Locate the cell with the specified text and output its (x, y) center coordinate. 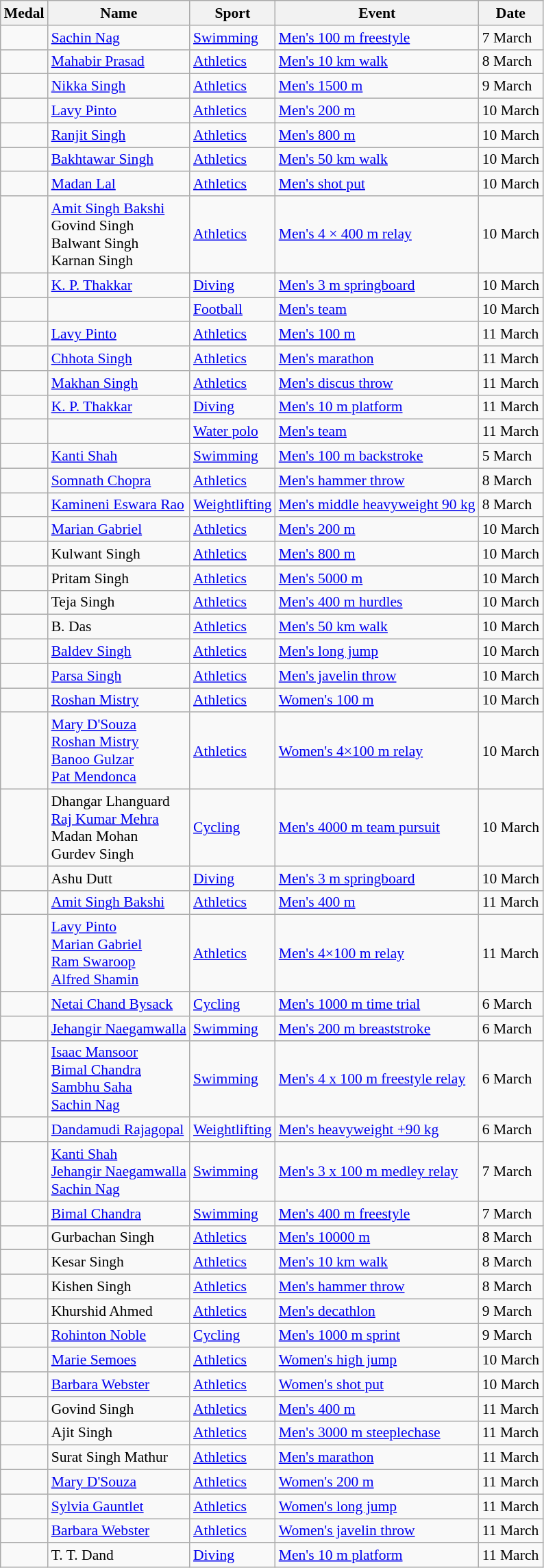
Kulwant Singh (119, 554)
Roshan Mistry (119, 700)
Men's decathlon (377, 1311)
Madan Lal (119, 184)
Amit Singh Bakshi (119, 903)
Event (377, 13)
Marie Semoes (119, 1360)
B. Das (119, 627)
Women's javelin throw (377, 1531)
Women's long jump (377, 1506)
Sachin Nag (119, 38)
Marian Gabriel (119, 530)
Men's 100 m (377, 334)
Dandamudi Rajagopal (119, 1130)
Ashu Dutt (119, 879)
Rohinton Noble (119, 1336)
Mary D'Souza (119, 1482)
Gurbachan Singh (119, 1238)
Amit Singh Bakshi Govind Singh Balwant Singh Karnan Singh (119, 234)
Men's discus throw (377, 383)
Women's 200 m (377, 1482)
Baldev Singh (119, 652)
Mary D'Souza Roshan Mistry Banoo Gulzar Pat Mendonca (119, 751)
Pritam Singh (119, 578)
Men's middle heavyweight 90 kg (377, 505)
Ajit Singh (119, 1433)
Khurshid Ahmed (119, 1311)
Ranjit Singh (119, 135)
Medal (25, 13)
Kanti Shah Jehangir Naegamwalla Sachin Nag (119, 1172)
Sylvia Gauntlet (119, 1506)
Kanti Shah (119, 456)
Men's 100 m freestyle (377, 38)
Parsa Singh (119, 676)
Kamineni Eswara Rao (119, 505)
Lavy Pinto Marian Gabriel Ram Swaroop Alfred Shamin (119, 953)
Men's 3 x 100 m medley relay (377, 1172)
Somnath Chopra (119, 480)
Surat Singh Mathur (119, 1458)
Women's 100 m (377, 700)
Men's 1500 m (377, 86)
5 March (511, 456)
Men's 1000 m time trial (377, 1004)
Date (511, 13)
Chhota Singh (119, 358)
Men's 200 m breaststroke (377, 1029)
Women's 4×100 m relay (377, 751)
Men's 400 m freestyle (377, 1214)
Makhan Singh (119, 383)
Football (233, 310)
Dhangar Lhanguard Raj Kumar Mehra Madan Mohan Gurdev Singh (119, 828)
Mahabir Prasad (119, 62)
Jehangir Naegamwalla (119, 1029)
Men's 3000 m steeplechase (377, 1433)
Water polo (233, 432)
Kesar Singh (119, 1262)
Govind Singh (119, 1409)
Nikka Singh (119, 86)
Men's javelin throw (377, 676)
Men's heavyweight +90 kg (377, 1130)
Bakhtawar Singh (119, 160)
Teja Singh (119, 602)
Men's 1000 m sprint (377, 1336)
Men's long jump (377, 652)
Men's 5000 m (377, 578)
Sport (233, 13)
Isaac Mansoor Bimal Chandra Sambhu Saha Sachin Nag (119, 1079)
Women's shot put (377, 1384)
Women's high jump (377, 1360)
Men's 400 m hurdles (377, 602)
Men's 4×100 m relay (377, 953)
Men's 10000 m (377, 1238)
Men's 4 × 400 m relay (377, 234)
Bimal Chandra (119, 1214)
Netai Chand Bysack (119, 1004)
T. T. Dand (119, 1556)
Men's 4 x 100 m freestyle relay (377, 1079)
Kishen Singh (119, 1287)
Men's 100 m backstroke (377, 456)
Name (119, 13)
Men's 4000 m team pursuit (377, 828)
Men's shot put (377, 184)
